Determine the (X, Y) coordinate at the center of the cell enclosing the given text.  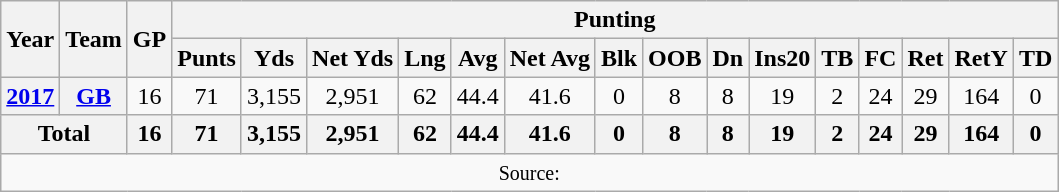
Net Avg (550, 58)
Source: (530, 172)
RetY (981, 58)
Punting (615, 20)
Year (30, 39)
Ret (926, 58)
Net Yds (353, 58)
TB (838, 58)
Punts (207, 58)
FC (880, 58)
GB (94, 96)
TD (1035, 58)
Ins20 (782, 58)
Dn (728, 58)
GP (149, 39)
Blk (618, 58)
Lng (425, 58)
2017 (30, 96)
Yds (274, 58)
Total (64, 134)
OOB (675, 58)
Team (94, 39)
Avg (478, 58)
